Return the [X, Y] coordinate for the center point of the cell that contains the specified text.  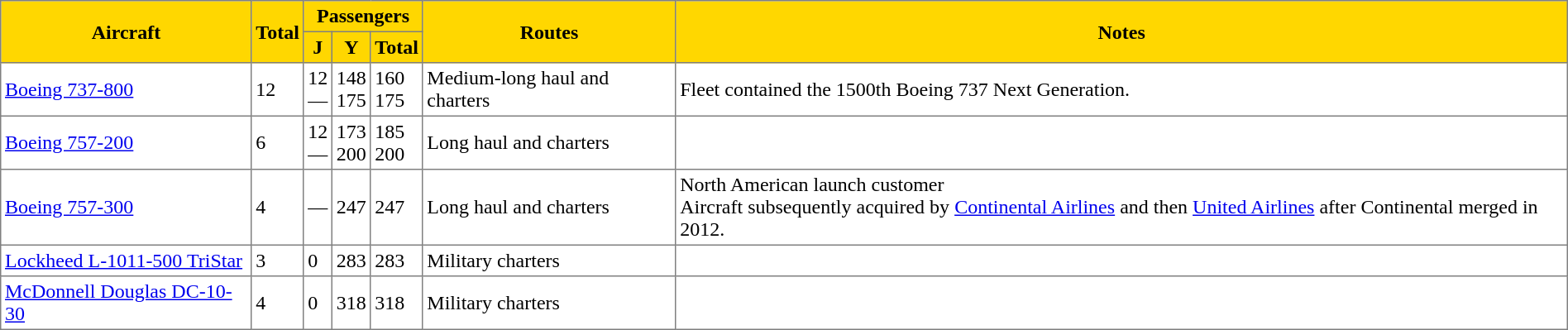
Boeing 757-300 [126, 208]
J [318, 47]
6 [278, 142]
148175 [351, 89]
Aircraft [126, 31]
McDonnell Douglas DC-10-30 [126, 303]
Boeing 737-800 [126, 89]
Y [351, 47]
Medium-long haul and charters [549, 89]
Notes [1121, 31]
North American launch customer Aircraft subsequently acquired by Continental Airlines and then United Airlines after Continental merged in 2012. [1121, 208]
173200 [351, 142]
— [318, 208]
160175 [397, 89]
Boeing 757-200 [126, 142]
Fleet contained the 1500th Boeing 737 Next Generation. [1121, 89]
Routes [549, 31]
Passengers [363, 17]
3 [278, 261]
Lockheed L-1011-500 TriStar [126, 261]
12 [278, 89]
185200 [397, 142]
